For the text-containing cell, return its midpoint in [x, y] coordinate format. 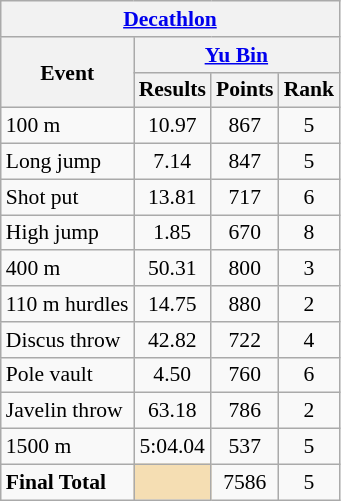
786 [245, 411]
4 [310, 340]
Long jump [68, 162]
800 [245, 269]
7586 [245, 482]
Points [245, 90]
400 m [68, 269]
Event [68, 72]
Shot put [68, 197]
Final Total [68, 482]
722 [245, 340]
High jump [68, 233]
42.82 [172, 340]
670 [245, 233]
Javelin throw [68, 411]
14.75 [172, 304]
4.50 [172, 375]
Results [172, 90]
760 [245, 375]
13.81 [172, 197]
110 m hurdles [68, 304]
1500 m [68, 447]
7.14 [172, 162]
Decathlon [170, 19]
Yu Bin [237, 55]
5:04.04 [172, 447]
8 [310, 233]
Discus throw [68, 340]
1.85 [172, 233]
537 [245, 447]
Pole vault [68, 375]
717 [245, 197]
3 [310, 269]
10.97 [172, 126]
867 [245, 126]
847 [245, 162]
100 m [68, 126]
Rank [310, 90]
63.18 [172, 411]
50.31 [172, 269]
880 [245, 304]
